Return [x, y] of the center of cell containing provided text 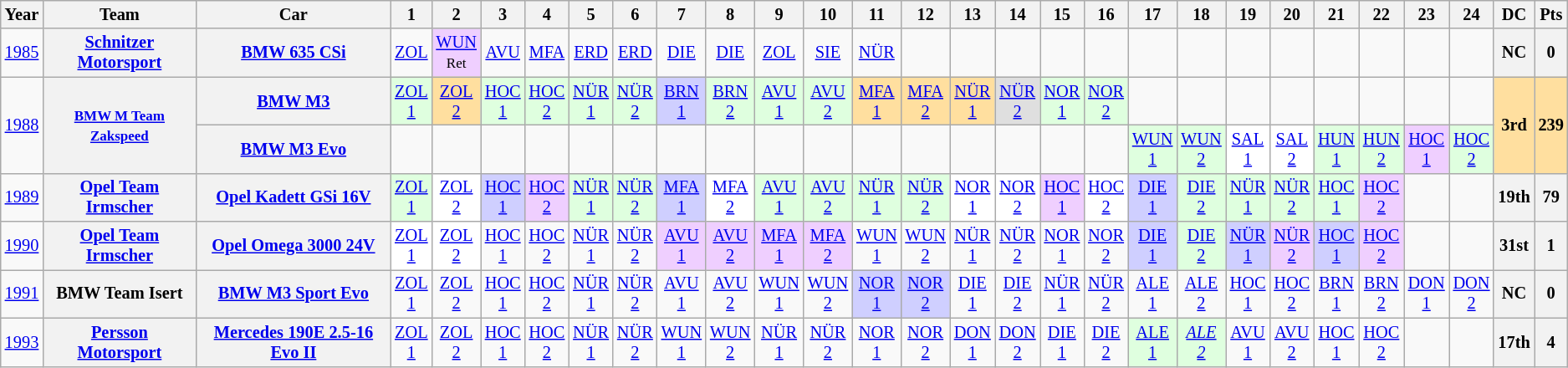
11 [876, 14]
BMW M3 [294, 101]
1990 [22, 246]
SIE [828, 53]
2 [456, 14]
Schnitzer Motorsport [119, 53]
15 [1062, 14]
20 [1291, 14]
BMW M3 Evo [294, 149]
7 [682, 14]
BMW Team Isert [119, 294]
3 [503, 14]
DC [1514, 14]
3rd [1514, 125]
Car [294, 14]
Mercedes 190E 2.5-16 Evo II [294, 342]
1993 [22, 342]
12 [925, 14]
22 [1382, 14]
1989 [22, 197]
1991 [22, 294]
19 [1248, 14]
SAL2 [1291, 149]
31st [1514, 246]
17 [1152, 14]
19th [1514, 197]
BMW M Team Zakspeed [119, 125]
1985 [22, 53]
NÜR [876, 53]
16 [1106, 14]
HUN2 [1382, 149]
13 [973, 14]
SAL1 [1248, 149]
WUNRet [456, 53]
Opel Kadett GSi 16V [294, 197]
1988 [22, 125]
5 [590, 14]
AVU [503, 53]
10 [828, 14]
BMW M3 Sport Evo [294, 294]
18 [1201, 14]
Year [22, 14]
14 [1018, 14]
8 [730, 14]
21 [1336, 14]
24 [1472, 14]
BMW 635 CSi [294, 53]
MFA [547, 53]
Opel Omega 3000 24V [294, 246]
Persson Motorsport [119, 342]
Team [119, 14]
239 [1551, 125]
23 [1427, 14]
17th [1514, 342]
9 [779, 14]
HUN1 [1336, 149]
79 [1551, 197]
6 [636, 14]
Pts [1551, 14]
